Detect which cell encompasses the target text, then output its [x, y] center coordinate. 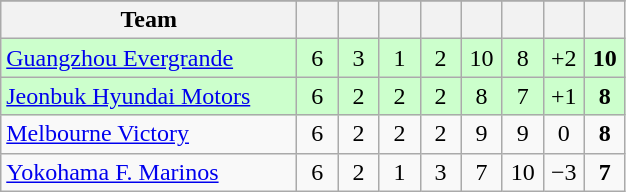
+1 [564, 96]
+2 [564, 58]
Guangzhou Evergrande [149, 58]
0 [564, 134]
Melbourne Victory [149, 134]
Jeonbuk Hyundai Motors [149, 96]
Team [149, 20]
Yokohama F. Marinos [149, 172]
−3 [564, 172]
